Extract the [X, Y] coordinate from the center of the cell holding the provided text.  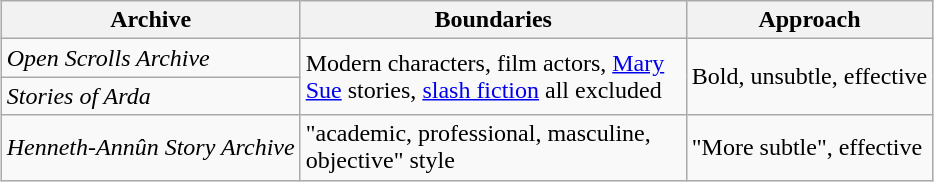
Approach [810, 20]
Stories of Arda [150, 96]
Boundaries [493, 20]
Henneth-Annûn Story Archive [150, 148]
Open Scrolls Archive [150, 58]
"academic, professional, masculine, objective" style [493, 148]
Modern characters, film actors, Mary Sue stories, slash fiction all excluded [493, 77]
Bold, unsubtle, effective [810, 77]
Archive [150, 20]
"More subtle", effective [810, 148]
